Provide the (X, Y) coordinate of the cell's center where the given text is located.  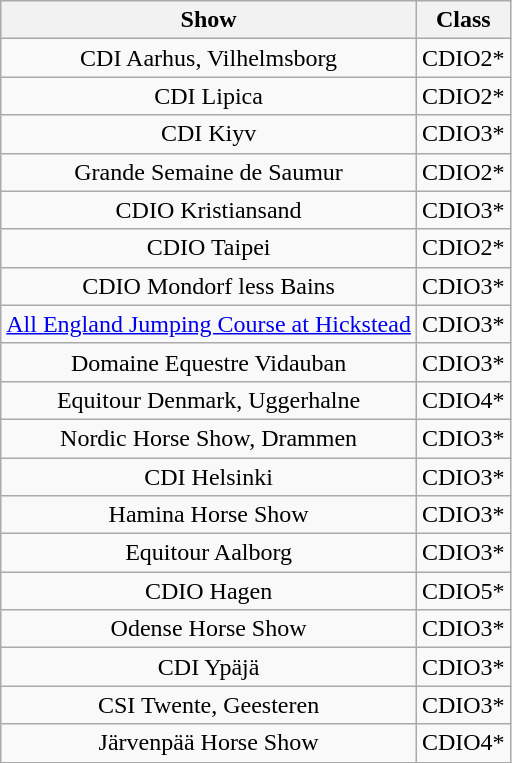
Equitour Denmark, Uggerhalne (209, 400)
CDI Lipica (209, 96)
CSI Twente, Geesteren (209, 705)
Show (209, 20)
Domaine Equestre Vidauban (209, 362)
CDIO Mondorf less Bains (209, 286)
CDIO Taipei (209, 248)
CDIO5* (463, 591)
CDIO Kristiansand (209, 210)
Class (463, 20)
CDI Ypäjä (209, 667)
Nordic Horse Show, Drammen (209, 438)
CDI Helsinki (209, 477)
CDI Aarhus, Vilhelmsborg (209, 58)
Equitour Aalborg (209, 553)
All England Jumping Course at Hickstead (209, 324)
Odense Horse Show (209, 629)
Grande Semaine de Saumur (209, 172)
Hamina Horse Show (209, 515)
CDIO Hagen (209, 591)
Järvenpää Horse Show (209, 743)
CDI Kiyv (209, 134)
